From the cell containing the given text, extract its center point as (X, Y) coordinate. 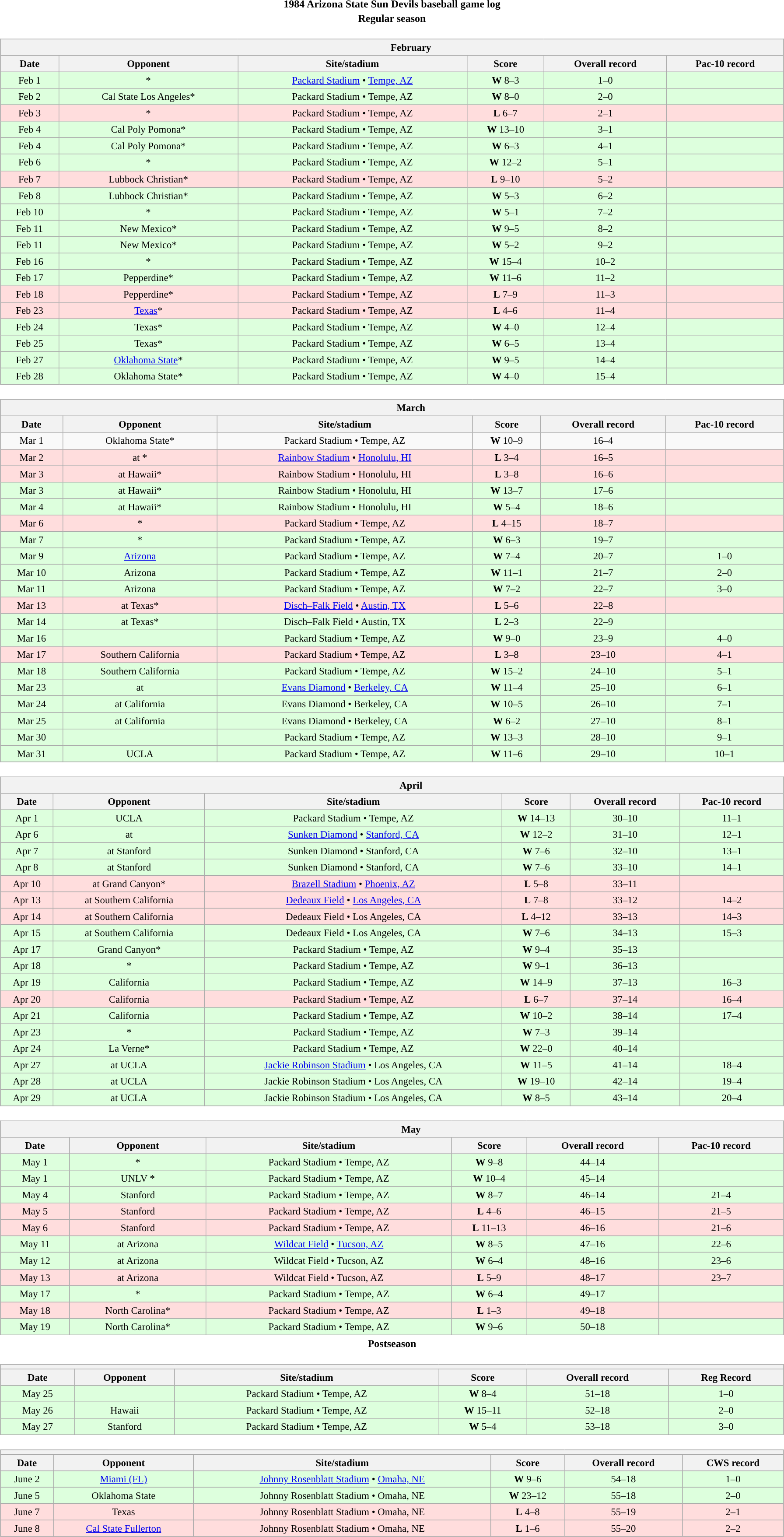
Apr 14 (27, 917)
Cal State Los Angeles* (148, 97)
W 8–7 (489, 1195)
May 13 (35, 1277)
9–2 (605, 245)
22–9 (603, 622)
13–4 (605, 344)
Mar 25 (31, 721)
W 11–5 (536, 1065)
W 22–0 (536, 1048)
W 13–7 (507, 490)
L 5–6 (507, 605)
W 11–1 (507, 572)
26–10 (603, 704)
Mar 17 (31, 655)
55–20 (623, 1529)
14–4 (605, 360)
Apr 13 (27, 900)
Apr 23 (27, 1032)
L 5–8 (536, 884)
June 7 (27, 1512)
Apr 29 (27, 1098)
54–18 (623, 1479)
16–5 (603, 457)
Mar 4 (31, 507)
19–4 (732, 1081)
29–10 (603, 754)
W 8–4 (483, 1394)
May 6 (35, 1228)
Hawaii (125, 1410)
L 7–9 (506, 294)
38–14 (625, 1015)
23–10 (603, 655)
21–5 (721, 1211)
43–14 (625, 1098)
Feb 27 (30, 360)
55–19 (623, 1512)
Mar 31 (31, 754)
Apr 8 (27, 867)
7–1 (724, 704)
W 9–8 (489, 1162)
W 9–4 (536, 950)
49–17 (592, 1294)
30–10 (625, 818)
Mar 11 (31, 589)
May 18 (35, 1310)
11–2 (605, 278)
25–10 (603, 688)
May 17 (35, 1294)
20–4 (732, 1098)
7–2 (605, 212)
21–6 (721, 1228)
10–2 (605, 261)
48–17 (592, 1277)
Apr 24 (27, 1048)
Apr 17 (27, 950)
Apr 18 (27, 966)
Mar 16 (31, 639)
23–9 (603, 639)
12–1 (732, 835)
W 8–0 (506, 97)
18–4 (732, 1065)
34–13 (625, 933)
Mar 18 (31, 671)
May (392, 1129)
33–10 (625, 867)
16–3 (732, 983)
May 5 (35, 1211)
W 13–3 (507, 737)
Brazell Stadium • Phoenix, AZ (353, 884)
L 4–8 (528, 1512)
May 19 (35, 1326)
35–13 (625, 950)
L 4–12 (536, 917)
18–7 (603, 523)
28–10 (603, 737)
Apr 27 (27, 1065)
Miami (FL) (123, 1479)
May 27 (38, 1427)
L 2–3 (507, 622)
17–4 (732, 1015)
53–18 (598, 1427)
33–12 (625, 900)
19–7 (603, 540)
Mar 10 (31, 572)
40–14 (625, 1048)
6–1 (724, 688)
46–14 (592, 1195)
May 25 (38, 1394)
Feb 1 (30, 80)
W 14–9 (536, 983)
at Grand Canyon* (129, 884)
33–11 (625, 884)
June 8 (27, 1529)
11–4 (605, 311)
4–0 (724, 639)
La Verne* (129, 1048)
W 7–4 (507, 556)
June 5 (27, 1496)
May 4 (35, 1195)
Apr 1 (27, 818)
March (392, 408)
14–1 (732, 867)
W 5–1 (506, 212)
3–1 (605, 130)
13–1 (732, 851)
20–7 (603, 556)
21–7 (603, 572)
32–10 (625, 851)
Mar 7 (31, 540)
Feb 23 (30, 311)
W 5–3 (506, 196)
36–13 (625, 966)
Feb 18 (30, 294)
May 12 (35, 1261)
14–2 (732, 900)
W 19–10 (536, 1081)
Feb 7 (30, 179)
52–18 (598, 1410)
12–4 (605, 327)
L 4–15 (507, 523)
W 15–11 (483, 1410)
21–4 (721, 1195)
W 23–12 (528, 1496)
48–16 (592, 1261)
23–6 (721, 1261)
Feb 6 (30, 162)
22–7 (603, 589)
5–2 (605, 179)
at * (140, 457)
46–15 (592, 1211)
W 6–5 (506, 344)
33–13 (625, 917)
L 9–10 (506, 179)
39–14 (625, 1032)
2–2 (733, 1529)
June 2 (27, 1479)
31–10 (625, 835)
8–1 (724, 721)
37–14 (625, 999)
15–4 (605, 376)
Mar 24 (31, 704)
18–6 (603, 507)
27–10 (603, 721)
Feb 17 (30, 278)
Texas (123, 1512)
L 1–6 (528, 1529)
W 9–1 (536, 966)
45–14 (592, 1179)
Mar 30 (31, 737)
Cal State Fullerton (123, 1529)
CWS record (733, 1463)
23–7 (721, 1277)
W 7–3 (536, 1032)
Mar 13 (31, 605)
Apr 19 (27, 983)
Feb 2 (30, 97)
Apr 7 (27, 851)
Apr 21 (27, 1015)
22–6 (721, 1244)
15–3 (732, 933)
49–18 (592, 1310)
Feb 16 (30, 261)
Feb 3 (30, 113)
W 11–4 (507, 688)
Feb 25 (30, 344)
Mar 2 (31, 457)
17–6 (603, 490)
11–3 (605, 294)
Feb 24 (30, 327)
W 15–4 (506, 261)
50–18 (592, 1326)
L 1–3 (489, 1310)
24–10 (603, 671)
11–1 (732, 818)
Feb 28 (30, 376)
Apr 6 (27, 835)
16–6 (603, 474)
41–14 (625, 1065)
8–2 (605, 228)
Grand Canyon* (129, 950)
10–1 (724, 754)
L 11–13 (489, 1228)
Mar 23 (31, 688)
W 7–2 (507, 589)
Mar 9 (31, 556)
9–1 (724, 737)
Apr 10 (27, 884)
44–14 (592, 1162)
Feb 8 (30, 196)
May 11 (35, 1244)
W 10–4 (489, 1179)
W 5–2 (506, 245)
55–18 (623, 1496)
L 7–8 (536, 900)
14–3 (732, 917)
W 10–2 (536, 1015)
Apr 15 (27, 933)
37–13 (625, 983)
L 5–9 (489, 1277)
W 13–10 (506, 130)
Apr 28 (27, 1081)
6–2 (605, 196)
W 6–2 (507, 721)
W 15–2 (507, 671)
W 14–13 (536, 818)
W 10–9 (507, 441)
W 10–5 (507, 704)
46–16 (592, 1228)
April (392, 785)
Mar 6 (31, 523)
47–16 (592, 1244)
Mar 1 (31, 441)
Mar 14 (31, 622)
L 3–4 (507, 457)
51–18 (598, 1394)
Apr 20 (27, 999)
Feb 10 (30, 212)
W 8–3 (506, 80)
May 26 (38, 1410)
22–8 (603, 605)
Oklahoma State (123, 1496)
42–14 (625, 1081)
February (392, 47)
Reg Record (726, 1377)
W 9–0 (507, 639)
UNLV * (138, 1179)
